Search for the cell housing the specified text and yield its [x, y] center coordinate. 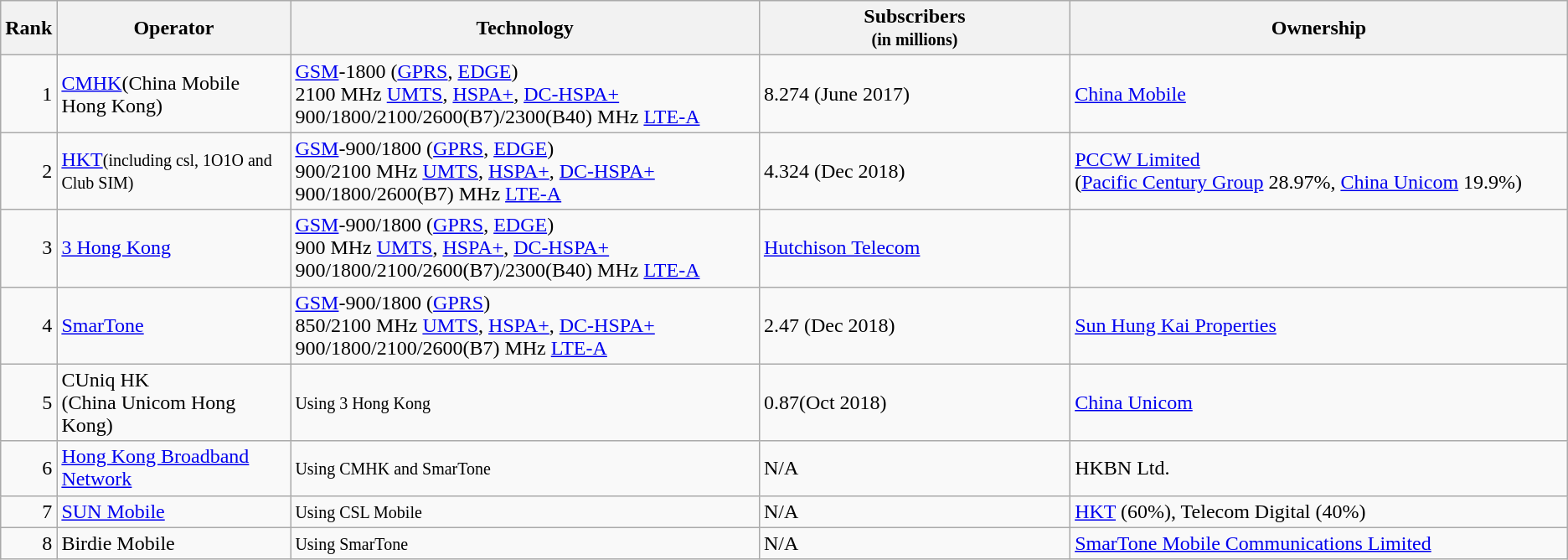
China Unicom [1319, 402]
1 [28, 94]
2.47 (Dec 2018) [915, 325]
HKT(including csl, 1O1O and Club SIM) [174, 171]
2 [28, 171]
Birdie Mobile [174, 543]
Subscribers(in millions) [915, 29]
8 [28, 543]
China Mobile [1319, 94]
SmarTone [174, 325]
GSM-900/1800 (GPRS)850/2100 MHz UMTS, HSPA+, DC-HSPA+ 900/1800/2100/2600(B7) MHz LTE-A [525, 325]
0.87(Oct 2018) [915, 402]
Using 3 Hong Kong [525, 402]
4 [28, 325]
SUN Mobile [174, 511]
HKT (60%), Telecom Digital (40%) [1319, 511]
GSM-900/1800 (GPRS, EDGE)900 MHz UMTS, HSPA+, DC-HSPA+ 900/1800/2100/2600(B7)/2300(B40) MHz LTE-A [525, 248]
3 [28, 248]
Hong Kong Broadband Network [174, 468]
PCCW Limited(Pacific Century Group 28.97%, China Unicom 19.9%) [1319, 171]
Using CMHK and SmarTone [525, 468]
6 [28, 468]
7 [28, 511]
Using CSL Mobile [525, 511]
8.274 (June 2017) [915, 94]
SmarTone Mobile Communications Limited [1319, 543]
GSM-900/1800 (GPRS, EDGE)900/2100 MHz UMTS, HSPA+, DC-HSPA+ 900/1800/2600(B7) MHz LTE-A [525, 171]
GSM-1800 (GPRS, EDGE)2100 MHz UMTS, HSPA+, DC-HSPA+ 900/1800/2100/2600(B7)/2300(B40) MHz LTE-A [525, 94]
Ownership [1319, 29]
Operator [174, 29]
Rank [28, 29]
4.324 (Dec 2018) [915, 171]
Sun Hung Kai Properties [1319, 325]
HKBN Ltd. [1319, 468]
CUniq HK(China Unicom Hong Kong) [174, 402]
CMHK(China Mobile Hong Kong) [174, 94]
Hutchison Telecom [915, 248]
5 [28, 402]
Technology [525, 29]
Using SmarTone [525, 543]
3 Hong Kong [174, 248]
